Find where the given text appears and provide that cell's center as (X, Y) coordinate. 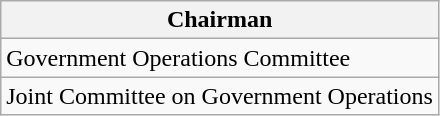
Joint Committee on Government Operations (220, 96)
Government Operations Committee (220, 58)
Chairman (220, 20)
